Detect which cell encompasses the target text, then output its [x, y] center coordinate. 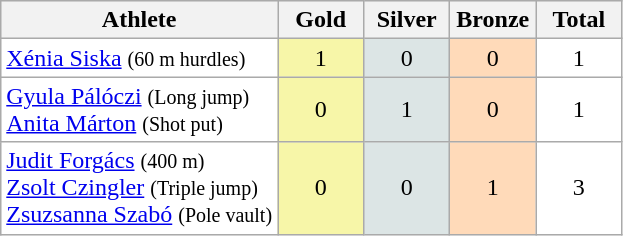
Silver [407, 20]
Gyula Pálóczi (Long jump)Anita Márton (Shot put) [140, 110]
Judit Forgács (400 m)Zsolt Czingler (Triple jump)Zsuzsanna Szabó (Pole vault) [140, 188]
Gold [321, 20]
Bronze [493, 20]
Xénia Siska (60 m hurdles) [140, 58]
Total [579, 20]
3 [579, 188]
Athlete [140, 20]
